Pinpoint the cell where the given text exists, returning its (x, y) midpoint coordinate. 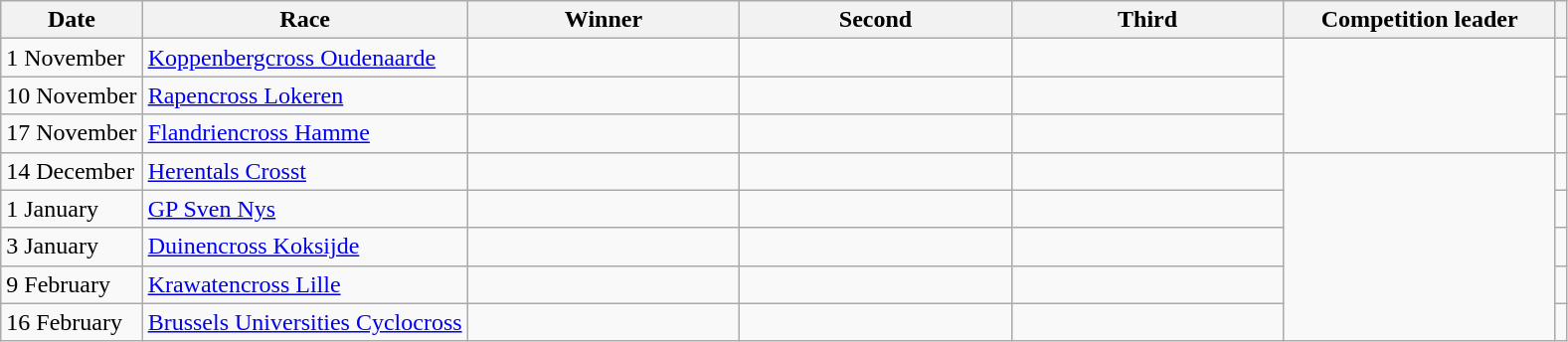
Competition leader (1420, 20)
Flandriencross Hamme (304, 133)
Third (1147, 20)
14 December (72, 171)
Koppenbergcross Oudenaarde (304, 58)
Duinencross Koksijde (304, 247)
17 November (72, 133)
Brussels Universities Cyclocross (304, 322)
Winner (604, 20)
Race (304, 20)
Herentals Crosst (304, 171)
Rapencross Lokeren (304, 95)
Date (72, 20)
9 February (72, 284)
Krawatencross Lille (304, 284)
1 November (72, 58)
3 January (72, 247)
16 February (72, 322)
1 January (72, 209)
10 November (72, 95)
Second (876, 20)
GP Sven Nys (304, 209)
